Scan for the cell matching the given text and deliver its [X, Y] coordinate at center. 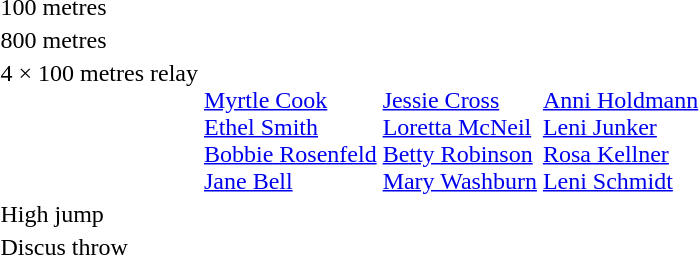
Jessie CrossLoretta McNeilBetty RobinsonMary Washburn [460, 127]
Myrtle CookEthel SmithBobbie RosenfeldJane Bell [290, 127]
Anni HoldmannLeni JunkerRosa KellnerLeni Schmidt [620, 127]
